Output the [X, Y] coordinate of the center of the cell containing the given text.  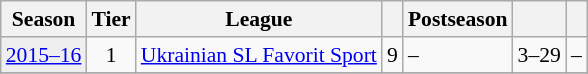
Postseason [458, 19]
Tier [110, 19]
Ukrainian SL Favorit Sport [259, 55]
3–29 [540, 55]
2015–16 [44, 55]
League [259, 19]
1 [110, 55]
Season [44, 19]
9 [392, 55]
